For the text-containing cell, return its midpoint in [X, Y] coordinate format. 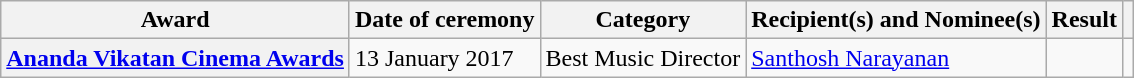
Santhosh Narayanan [896, 58]
13 January 2017 [444, 58]
Award [176, 20]
Ananda Vikatan Cinema Awards [176, 58]
Date of ceremony [444, 20]
Category [643, 20]
Recipient(s) and Nominee(s) [896, 20]
Result [1084, 20]
Best Music Director [643, 58]
